Extract the [x, y] coordinate from the center of the cell holding the provided text.  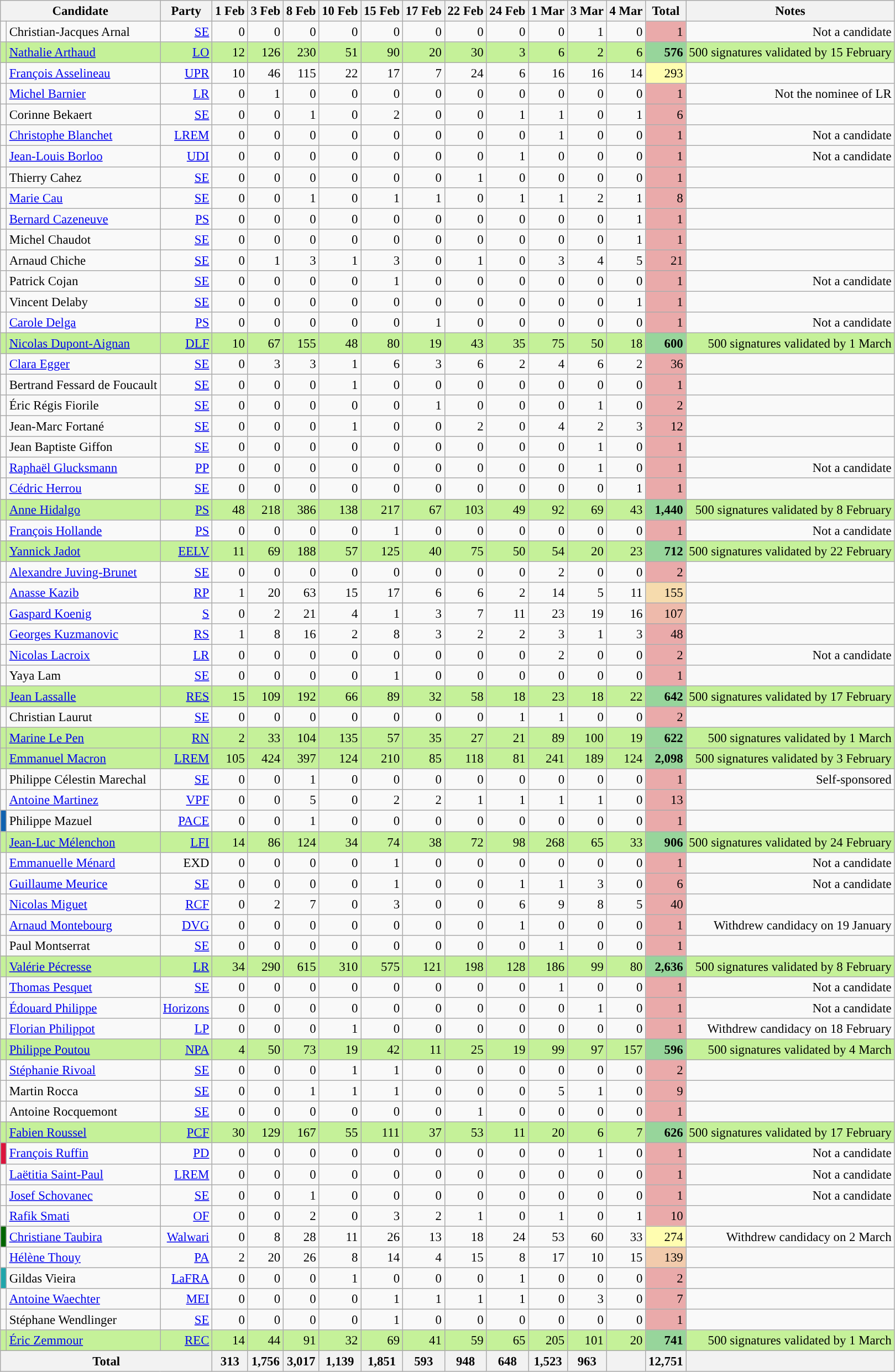
85 [423, 759]
205 [548, 1341]
59 [465, 1341]
60 [587, 1237]
51 [340, 52]
49 [507, 509]
LaFRA [186, 1278]
500 signatures validated by 15 February [791, 52]
OF [186, 1216]
Martin Rocca [83, 1091]
Hélène Thouy [83, 1258]
91 [301, 1341]
73 [301, 1050]
58 [465, 697]
LP [186, 1029]
74 [382, 842]
230 [301, 52]
15 Feb [382, 11]
Nicolas Dupont-Aignan [83, 343]
3 Feb [265, 11]
386 [301, 509]
107 [666, 613]
741 [666, 1341]
25 [465, 1050]
963 [587, 1362]
81 [507, 759]
Gaspard Koenig [83, 613]
167 [301, 1133]
PP [186, 468]
210 [382, 759]
54 [548, 551]
Anasse Kazib [83, 593]
Clara Egger [83, 364]
115 [301, 73]
1,851 [382, 1362]
1 Mar [548, 11]
Not the nominee of LR [791, 94]
DVG [186, 925]
8 Feb [301, 11]
36 [666, 364]
Cédric Herrou [83, 489]
Emmanuelle Ménard [83, 863]
VPF [186, 801]
Withdrew candidacy on 2 March [791, 1237]
42 [382, 1050]
Bernard Cazeneuve [83, 219]
Bertrand Fessard de Foucault [83, 385]
12,751 [666, 1362]
Carole Delga [83, 323]
1,523 [548, 1362]
121 [423, 966]
PA [186, 1258]
Marie Cau [83, 198]
MEI [186, 1299]
Arnaud Chiche [83, 260]
Stéphanie Rivoal [83, 1070]
PACE [186, 821]
Valérie Pécresse [83, 966]
Christophe Blanchet [83, 135]
François Asselineau [83, 73]
186 [548, 966]
600 [666, 343]
Withdrew candidacy on 18 February [791, 1029]
500 signatures validated by 24 February [791, 842]
RN [186, 738]
188 [301, 551]
157 [626, 1050]
Laëtitia Saint-Paul [83, 1174]
Jean Lassalle [83, 697]
642 [666, 697]
Christian-Jacques Arnal [83, 32]
575 [382, 966]
189 [587, 759]
310 [340, 966]
948 [465, 1362]
Thomas Pesquet [83, 987]
S [186, 613]
NPA [186, 1050]
648 [507, 1362]
22 Feb [465, 11]
Antoine Martinez [83, 801]
1,440 [666, 509]
UDI [186, 156]
101 [587, 1341]
126 [265, 52]
Georges Kuzmanovic [83, 634]
241 [548, 759]
3 Mar [587, 11]
Éric Zemmour [83, 1341]
593 [423, 1362]
125 [382, 551]
Candidate [81, 11]
Marine Le Pen [83, 738]
313 [230, 1362]
397 [301, 759]
Yaya Lam [83, 676]
PD [186, 1154]
2,098 [666, 759]
Nathalie Arthaud [83, 52]
Christian Laurut [83, 717]
596 [666, 1050]
2,636 [666, 966]
10 Feb [340, 11]
Jean Baptiste Giffon [83, 447]
138 [340, 509]
217 [382, 509]
Michel Barnier [83, 94]
38 [423, 842]
RS [186, 634]
622 [666, 738]
Éric Régis Fiorile [83, 406]
EXD [186, 863]
Édouard Philippe [83, 1008]
Rafik Smati [83, 1216]
Horizons [186, 1008]
500 signatures validated by 22 February [791, 551]
Emmanuel Macron [83, 759]
290 [265, 966]
LFI [186, 842]
Michel Chaudot [83, 239]
500 signatures validated by 4 March [791, 1050]
72 [465, 842]
109 [265, 697]
Antoine Rocquemont [83, 1112]
Jean-Luc Mélenchon [83, 842]
274 [666, 1237]
Fabien Roussel [83, 1133]
104 [301, 738]
41 [423, 1341]
Nicolas Lacroix [83, 655]
Corinne Bekaert [83, 115]
Yannick Jadot [83, 551]
Gildas Vieira [83, 1278]
Paul Montserrat [83, 946]
LO [186, 52]
Alexandre Juving-Brunet [83, 572]
Notes [791, 11]
Jean-Louis Borloo [83, 156]
24 Feb [507, 11]
712 [666, 551]
129 [265, 1133]
105 [230, 759]
EELV [186, 551]
218 [265, 509]
PCF [186, 1133]
1 Feb [230, 11]
REC [186, 1341]
27 [465, 738]
DLF [186, 343]
RCF [186, 904]
139 [666, 1258]
François Ruffin [83, 1154]
Party [186, 11]
17 Feb [423, 11]
100 [587, 738]
Vincent Delaby [83, 302]
111 [382, 1133]
Arnaud Montebourg [83, 925]
55 [340, 1133]
198 [465, 966]
1,139 [340, 1362]
500 signatures validated by 3 February [791, 759]
66 [340, 697]
Josef Schovanec [83, 1195]
424 [265, 759]
Thierry Cahez [83, 177]
Philippe Célestin Marechal [83, 780]
37 [423, 1133]
UPR [186, 73]
63 [301, 593]
92 [548, 509]
128 [507, 966]
97 [587, 1050]
Stéphane Wendlinger [83, 1320]
Christiane Taubira [83, 1237]
626 [666, 1133]
Nicolas Miguet [83, 904]
Withdrew candidacy on 19 January [791, 925]
Philippe Mazuel [83, 821]
118 [465, 759]
1,756 [265, 1362]
Guillaume Meurice [83, 884]
3,017 [301, 1362]
615 [301, 966]
103 [465, 509]
44 [265, 1341]
293 [666, 73]
Walwari [186, 1237]
28 [301, 1237]
Philippe Poutou [83, 1050]
86 [265, 842]
135 [340, 738]
576 [666, 52]
Self-sponsored [791, 780]
Raphaël Glucksmann [83, 468]
90 [382, 52]
4 Mar [626, 11]
RP [186, 593]
192 [301, 697]
Jean-Marc Fortané [83, 427]
Patrick Cojan [83, 281]
François Hollande [83, 530]
268 [548, 842]
Florian Philippot [83, 1029]
46 [265, 73]
Anne Hidalgo [83, 509]
98 [507, 842]
Antoine Waechter [83, 1299]
906 [666, 842]
RES [186, 697]
